Pinpoint the cell where the given text exists, returning its (x, y) midpoint coordinate. 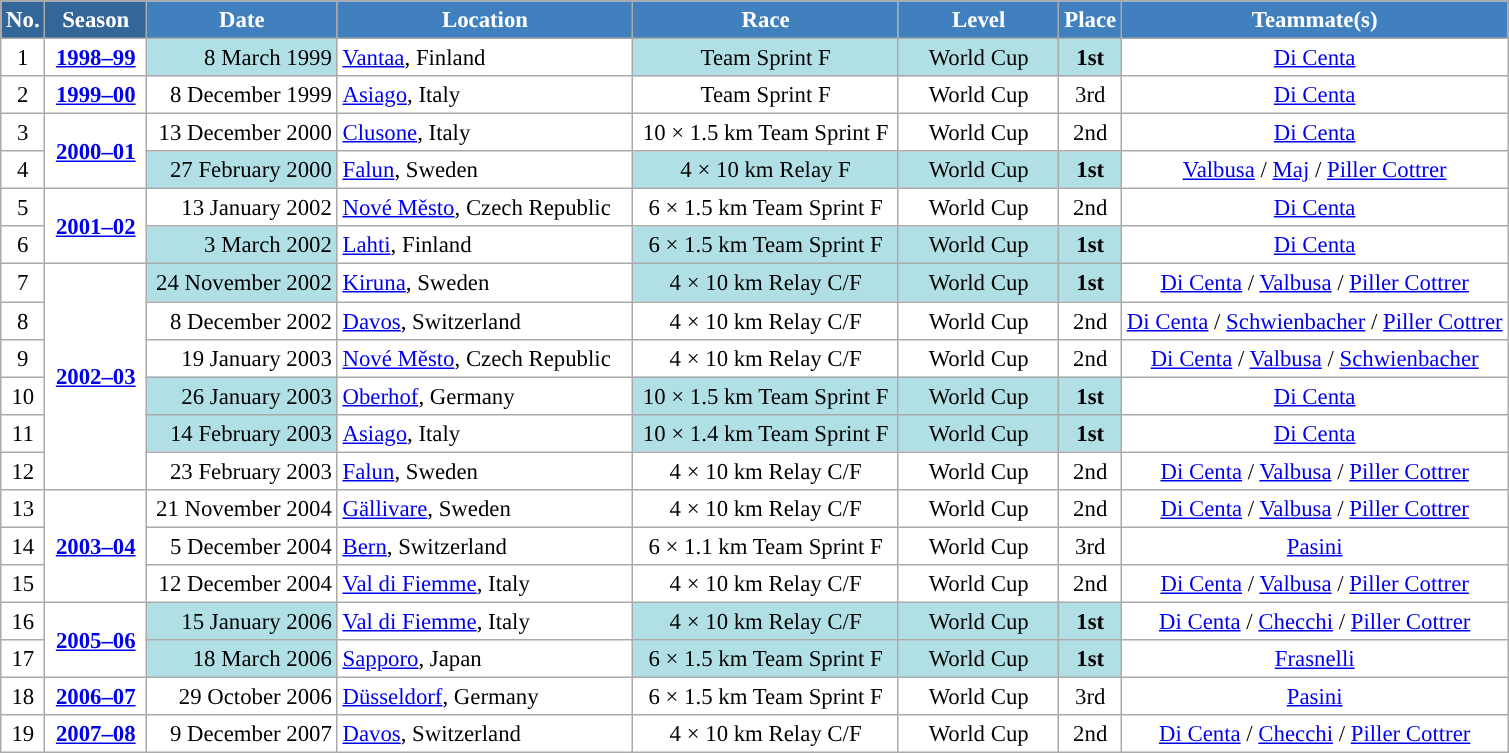
14 February 2003 (242, 433)
14 (23, 546)
13 (23, 509)
2000–01 (96, 152)
Kiruna, Sweden (485, 283)
24 November 2002 (242, 283)
Vantaa, Finland (485, 58)
Lahti, Finland (485, 245)
Bern, Switzerland (485, 546)
13 January 2002 (242, 208)
Clusone, Italy (485, 133)
1999–00 (96, 95)
1 (23, 58)
15 (23, 584)
2007–08 (96, 734)
8 December 2002 (242, 321)
18 March 2006 (242, 659)
2 (23, 95)
19 January 2003 (242, 358)
23 February 2003 (242, 471)
Di Centa / Valbusa / Schwienbacher (1314, 358)
3 (23, 133)
9 (23, 358)
8 (23, 321)
13 December 2000 (242, 133)
8 December 1999 (242, 95)
15 January 2006 (242, 621)
1998–99 (96, 58)
Place (1090, 20)
21 November 2004 (242, 509)
29 October 2006 (242, 697)
19 (23, 734)
12 December 2004 (242, 584)
2001–02 (96, 226)
2002–03 (96, 377)
6 (23, 245)
Sapporo, Japan (485, 659)
11 (23, 433)
Düsseldorf, Germany (485, 697)
Teammate(s) (1314, 20)
Oberhof, Germany (485, 396)
12 (23, 471)
9 December 2007 (242, 734)
6 × 1.1 km Team Sprint F (766, 546)
Level (978, 20)
10 × 1.4 km Team Sprint F (766, 433)
Valbusa / Maj / Piller Cottrer (1314, 170)
8 March 1999 (242, 58)
2005–06 (96, 640)
Race (766, 20)
4 × 10 km Relay F (766, 170)
2006–07 (96, 697)
Location (485, 20)
Gällivare, Sweden (485, 509)
7 (23, 283)
Frasnelli (1314, 659)
10 (23, 396)
17 (23, 659)
5 December 2004 (242, 546)
Di Centa / Schwienbacher / Piller Cottrer (1314, 321)
18 (23, 697)
Date (242, 20)
26 January 2003 (242, 396)
4 (23, 170)
3 March 2002 (242, 245)
5 (23, 208)
Season (96, 20)
27 February 2000 (242, 170)
16 (23, 621)
2003–04 (96, 546)
No. (23, 20)
